Identify which cell holds the provided text, then report its (x, y) central coordinate. 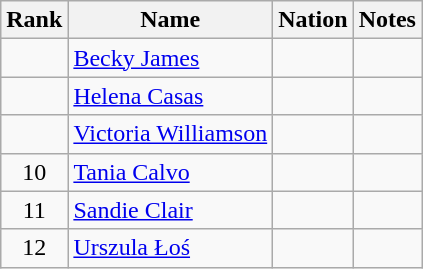
Nation (313, 20)
Victoria Williamson (170, 134)
Name (170, 20)
10 (34, 172)
11 (34, 210)
Tania Calvo (170, 172)
Notes (387, 20)
Rank (34, 20)
12 (34, 248)
Becky James (170, 58)
Sandie Clair (170, 210)
Helena Casas (170, 96)
Urszula Łoś (170, 248)
